From the cell containing the given text, extract its center point as [x, y] coordinate. 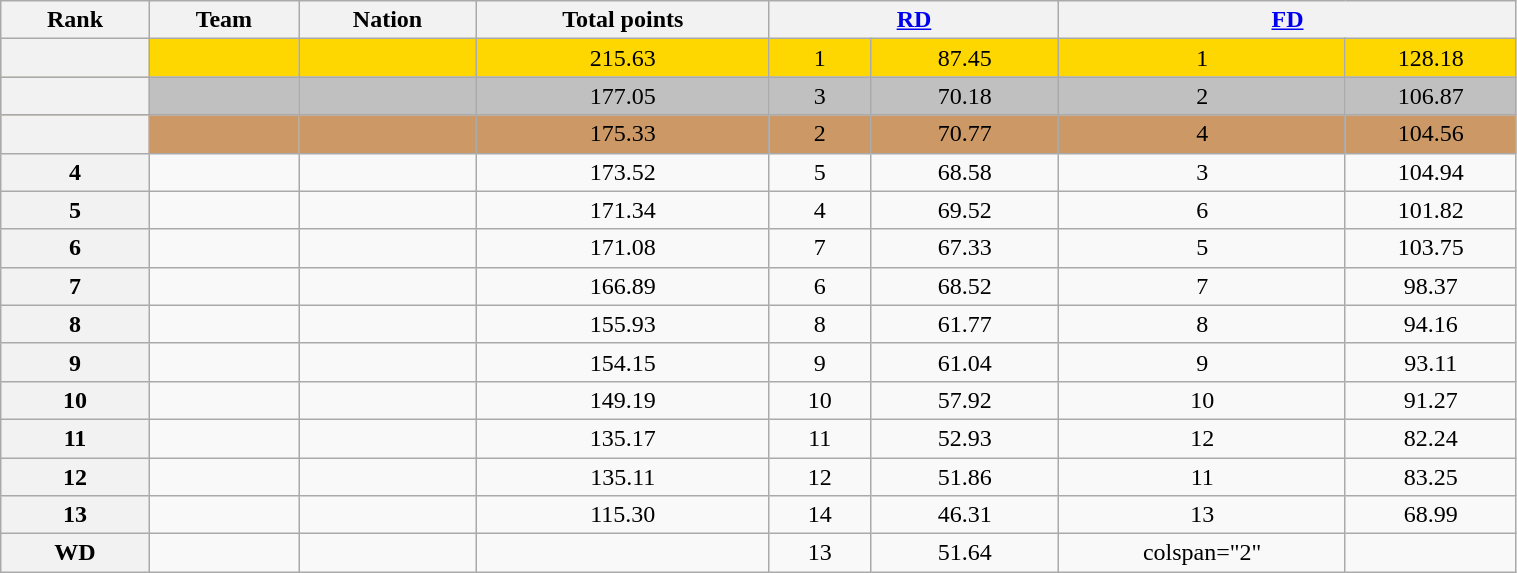
171.08 [622, 248]
135.17 [622, 438]
177.05 [622, 96]
70.18 [965, 96]
61.77 [965, 324]
52.93 [965, 438]
Nation [388, 20]
68.58 [965, 172]
104.56 [1430, 134]
82.24 [1430, 438]
68.52 [965, 286]
215.63 [622, 58]
115.30 [622, 515]
67.33 [965, 248]
101.82 [1430, 210]
69.52 [965, 210]
93.11 [1430, 362]
51.86 [965, 477]
Total points [622, 20]
68.99 [1430, 515]
103.75 [1430, 248]
104.94 [1430, 172]
colspan="2" [1202, 553]
91.27 [1430, 400]
128.18 [1430, 58]
83.25 [1430, 477]
WD [75, 553]
14 [820, 515]
46.31 [965, 515]
149.19 [622, 400]
FD [1288, 20]
171.34 [622, 210]
175.33 [622, 134]
87.45 [965, 58]
166.89 [622, 286]
94.16 [1430, 324]
173.52 [622, 172]
135.11 [622, 477]
106.87 [1430, 96]
70.77 [965, 134]
Team [224, 20]
155.93 [622, 324]
57.92 [965, 400]
154.15 [622, 362]
51.64 [965, 553]
61.04 [965, 362]
98.37 [1430, 286]
RD [914, 20]
Rank [75, 20]
